Find where the given text appears and provide that cell's center as [x, y] coordinate. 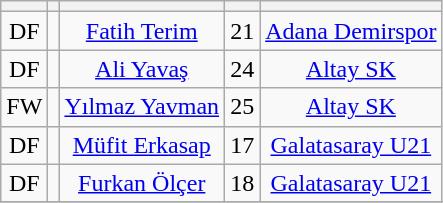
Furkan Ölçer [142, 183]
25 [242, 107]
Adana Demirspor [351, 31]
17 [242, 145]
24 [242, 69]
Müfit Erkasap [142, 145]
18 [242, 183]
Yılmaz Yavman [142, 107]
Fatih Terim [142, 31]
FW [24, 107]
21 [242, 31]
Ali Yavaş [142, 69]
